Provide the (X, Y) coordinate of the cell's center where the given text is located.  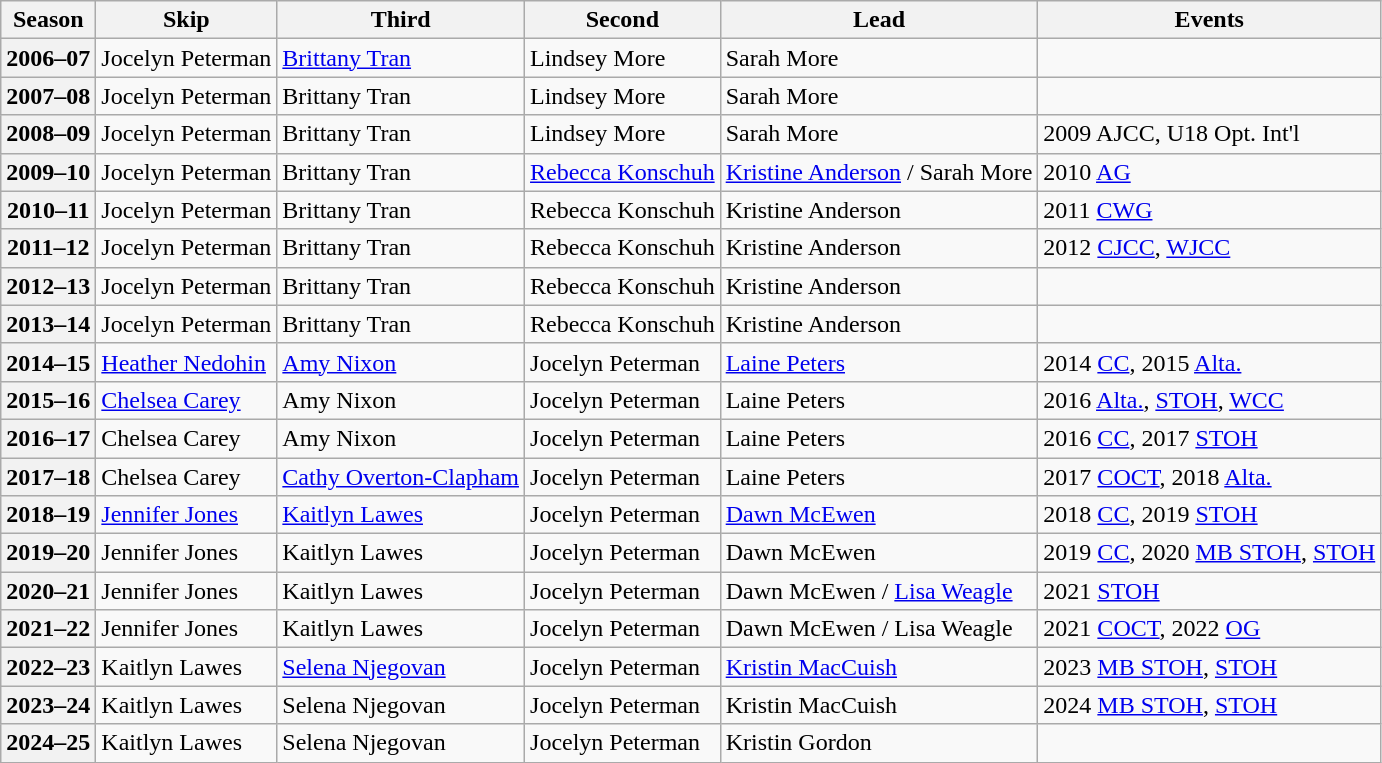
2014–15 (48, 362)
2018–19 (48, 515)
2015–16 (48, 400)
2008–09 (48, 134)
2019–20 (48, 553)
2006–07 (48, 58)
2016 Alta., STOH, WCC (1210, 400)
2022–23 (48, 667)
2016 CC, 2017 STOH (1210, 438)
Second (623, 20)
Lead (879, 20)
2011–12 (48, 248)
2019 CC, 2020 MB STOH, STOH (1210, 553)
2017–18 (48, 477)
Kristine Anderson / Sarah More (879, 172)
2012 CJCC, WJCC (1210, 248)
2018 CC, 2019 STOH (1210, 515)
2021–22 (48, 629)
2011 CWG (1210, 210)
2020–21 (48, 591)
2023–24 (48, 705)
2024 MB STOH, STOH (1210, 705)
Third (401, 20)
Kristin Gordon (879, 743)
2013–14 (48, 324)
Heather Nedohin (186, 362)
2021 COCT, 2022 OG (1210, 629)
Cathy Overton-Clapham (401, 477)
2010–11 (48, 210)
2024–25 (48, 743)
2023 MB STOH, STOH (1210, 667)
2016–17 (48, 438)
Season (48, 20)
Events (1210, 20)
2009–10 (48, 172)
2021 STOH (1210, 591)
2007–08 (48, 96)
2010 AG (1210, 172)
2012–13 (48, 286)
Skip (186, 20)
2014 CC, 2015 Alta. (1210, 362)
2017 COCT, 2018 Alta. (1210, 477)
2009 AJCC, U18 Opt. Int'l (1210, 134)
